Capture the cell that displays the provided text and extract its (X, Y) central coordinate. 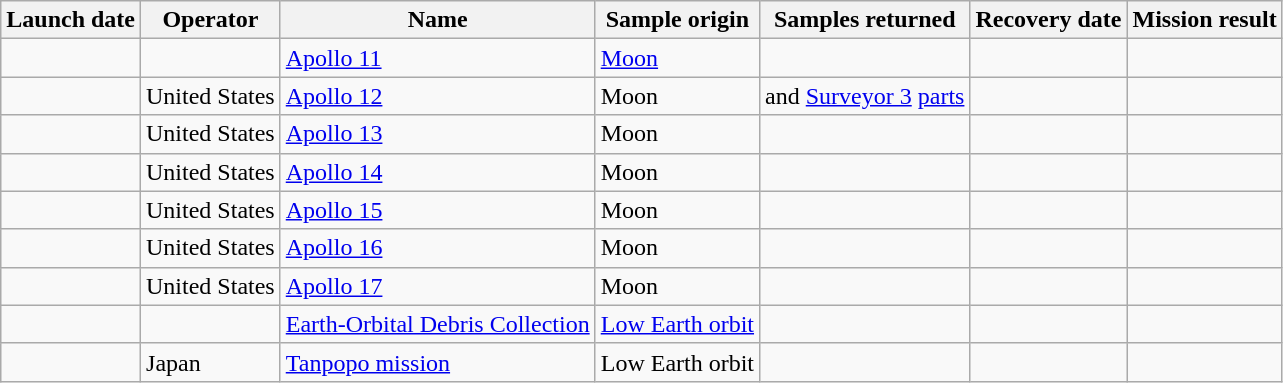
Apollo 11 (438, 58)
Launch date (71, 20)
Japan (211, 362)
Apollo 13 (438, 134)
Operator (211, 20)
Apollo 16 (438, 248)
Earth-Orbital Debris Collection (438, 324)
Tanpopo mission (438, 362)
Apollo 12 (438, 96)
Name (438, 20)
and Surveyor 3 parts (865, 96)
Apollo 17 (438, 286)
Recovery date (1048, 20)
Apollo 15 (438, 210)
Sample origin (677, 20)
Apollo 14 (438, 172)
Mission result (1204, 20)
Samples returned (865, 20)
